Output the [x, y] coordinate of the center of the cell containing the given text.  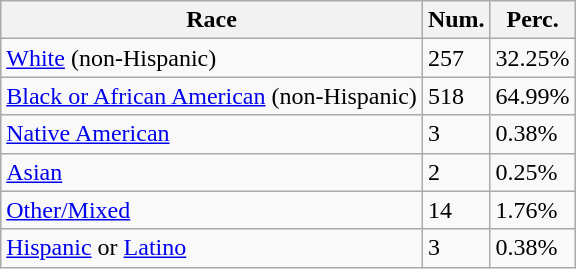
Hispanic or Latino [212, 248]
Other/Mixed [212, 210]
Black or African American (non-Hispanic) [212, 96]
0.25% [532, 172]
518 [456, 96]
White (non-Hispanic) [212, 58]
Asian [212, 172]
Num. [456, 20]
1.76% [532, 210]
14 [456, 210]
Perc. [532, 20]
64.99% [532, 96]
2 [456, 172]
Native American [212, 134]
32.25% [532, 58]
257 [456, 58]
Race [212, 20]
